For the text-containing cell, return its midpoint in [x, y] coordinate format. 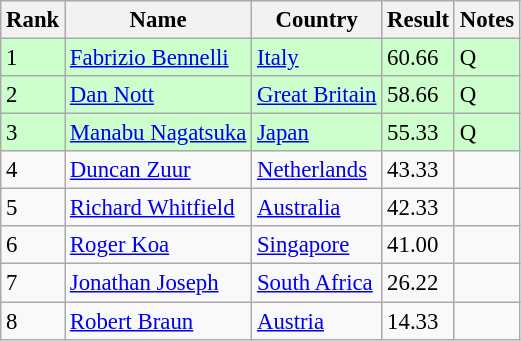
Notes [486, 20]
Roger Koa [158, 245]
Italy [317, 58]
Jonathan Joseph [158, 283]
South Africa [317, 283]
Duncan Zuur [158, 170]
41.00 [418, 245]
Country [317, 20]
26.22 [418, 283]
60.66 [418, 58]
7 [33, 283]
Netherlands [317, 170]
6 [33, 245]
14.33 [418, 321]
Singapore [317, 245]
Robert Braun [158, 321]
Australia [317, 208]
4 [33, 170]
Japan [317, 133]
Richard Whitfield [158, 208]
5 [33, 208]
Manabu Nagatsuka [158, 133]
1 [33, 58]
58.66 [418, 95]
55.33 [418, 133]
Dan Nott [158, 95]
Name [158, 20]
Great Britain [317, 95]
Result [418, 20]
Fabrizio Bennelli [158, 58]
Austria [317, 321]
2 [33, 95]
8 [33, 321]
3 [33, 133]
Rank [33, 20]
43.33 [418, 170]
42.33 [418, 208]
